Capture the cell that displays the provided text and extract its (X, Y) central coordinate. 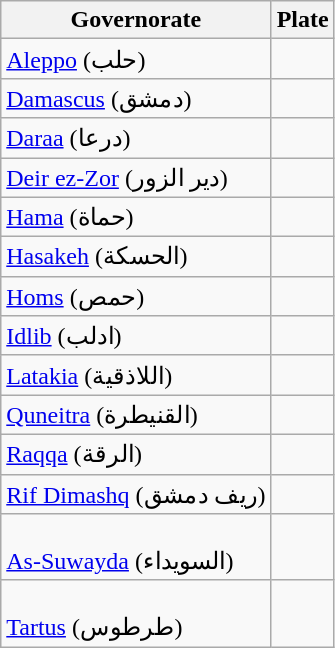
Quneitra (القنيطرة) (136, 415)
Raqqa (الرقة) (136, 454)
Governorate (136, 20)
Deir ez-Zor (دیر الزور) (136, 178)
Hama (حماة) (136, 217)
Idlib (ادلب) (136, 336)
Plate (302, 20)
As-Suwayda (السویداء) (136, 548)
Hasakeh (الحسکة) (136, 257)
Homs (حمص) (136, 296)
Aleppo (حلب) (136, 59)
Tartus (طرطوس) (136, 614)
Daraa (درعا) (136, 138)
Damascus (دمشق) (136, 98)
Rif Dimashq (ریف دمشق) (136, 494)
Latakia (اللاذقیة) (136, 375)
